Capture the cell that displays the provided text and extract its (x, y) central coordinate. 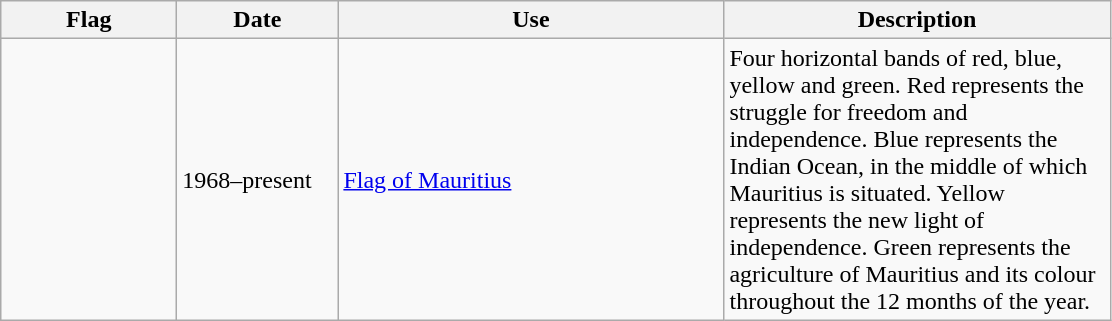
Date (258, 20)
Flag (89, 20)
1968–present (258, 180)
Description (917, 20)
Flag of Mauritius (531, 180)
Use (531, 20)
